Return [x, y] of the center of cell containing provided text 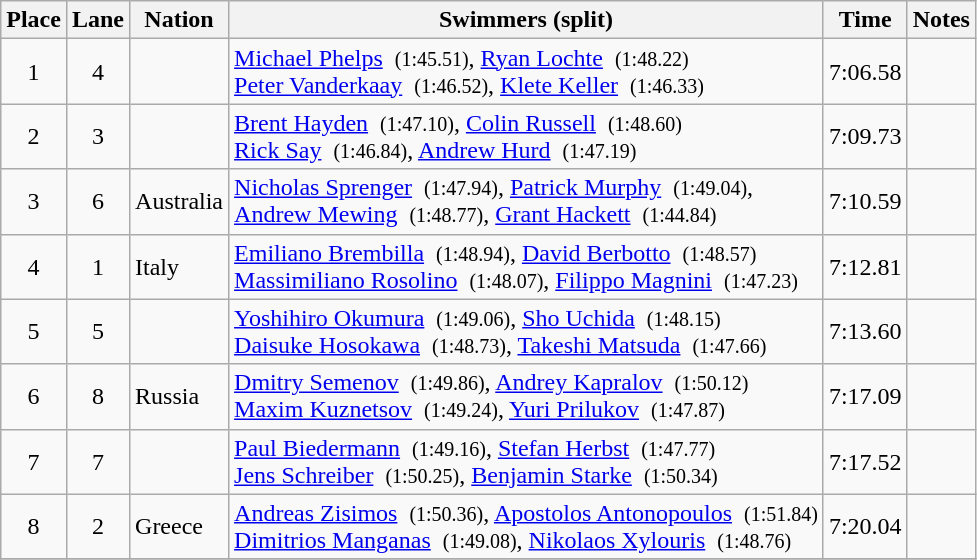
Emiliano Brembilla (1:48.94), David Berbotto (1:48.57) Massimiliano Rosolino (1:48.07), Filippo Magnini (1:47.23) [526, 266]
7:12.81 [865, 266]
Lane [98, 20]
Australia [180, 202]
Time [865, 20]
Paul Biedermann (1:49.16), Stefan Herbst (1:47.77) Jens Schreiber (1:50.25), Benjamin Starke (1:50.34) [526, 462]
Russia [180, 396]
7:10.59 [865, 202]
Notes [941, 20]
Greece [180, 526]
Italy [180, 266]
Place [34, 20]
Michael Phelps (1:45.51), Ryan Lochte (1:48.22) Peter Vanderkaay (1:46.52), Klete Keller (1:46.33) [526, 72]
Dmitry Semenov (1:49.86), Andrey Kapralov (1:50.12) Maxim Kuznetsov (1:49.24), Yuri Prilukov (1:47.87) [526, 396]
7:20.04 [865, 526]
Nation [180, 20]
7:13.60 [865, 332]
7:06.58 [865, 72]
7:09.73 [865, 136]
Yoshihiro Okumura (1:49.06), Sho Uchida (1:48.15) Daisuke Hosokawa (1:48.73), Takeshi Matsuda (1:47.66) [526, 332]
7:17.09 [865, 396]
Nicholas Sprenger (1:47.94), Patrick Murphy (1:49.04), Andrew Mewing (1:48.77), Grant Hackett (1:44.84) [526, 202]
Brent Hayden (1:47.10), Colin Russell (1:48.60) Rick Say (1:46.84), Andrew Hurd (1:47.19) [526, 136]
Swimmers (split) [526, 20]
Andreas Zisimos (1:50.36), Apostolos Antonopoulos (1:51.84) Dimitrios Manganas (1:49.08), Nikolaos Xylouris (1:48.76) [526, 526]
7:17.52 [865, 462]
